Provide the (x, y) coordinate of the cell's center where the given text is located.  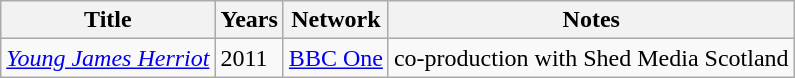
Network (336, 20)
co-production with Shed Media Scotland (591, 58)
BBC One (336, 58)
Years (249, 20)
Notes (591, 20)
Young James Herriot (108, 58)
2011 (249, 58)
Title (108, 20)
